Capture the cell that displays the provided text and extract its (X, Y) central coordinate. 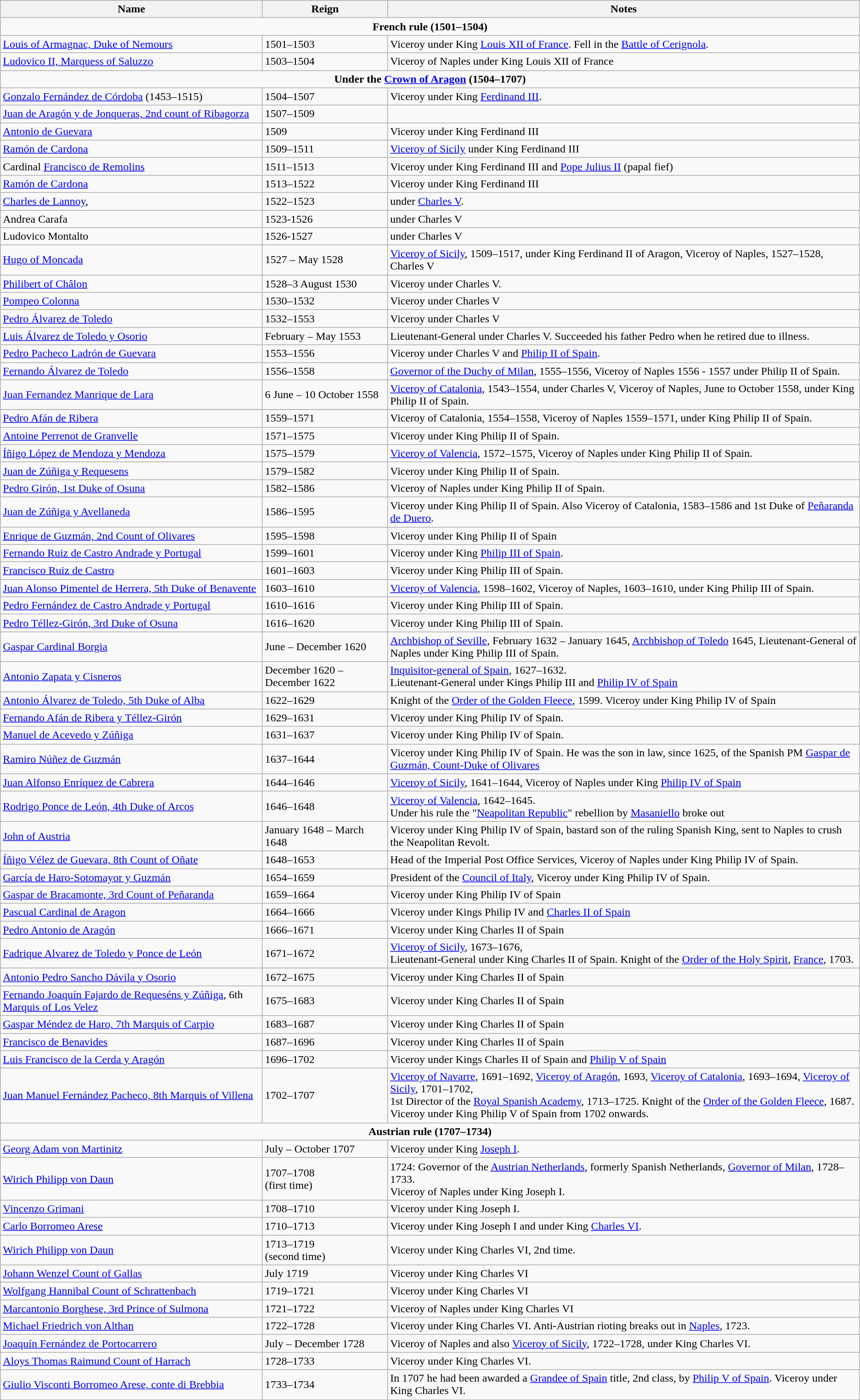
Juan Alonso Pimentel de Herrera, 5th Duke of Benavente (131, 588)
Viceroy of Sicily, 1641–1644, Viceroy of Naples under King Philip IV of Spain (624, 782)
1724: Governor of the Austrian Netherlands, formerly Spanish Netherlands, Governor of Milan, 1728–1733. Viceroy of Naples under King Joseph I. (624, 1179)
Fernando Afán de Ribera y Téllez-Girón (131, 718)
Pedro Álvarez de Toledo (131, 319)
1511–1513 (325, 166)
Fadrique Alvarez de Toledo y Ponce de León (131, 953)
Viceroy under King Ferdinand III and Pope Julius II (papal fief) (624, 166)
Viceroy of Valencia, 1598–1602, Viceroy of Naples, 1603–1610, under King Philip III of Spain. (624, 588)
1504–1507 (325, 96)
1599–1601 (325, 553)
1659–1664 (325, 895)
Pedro Afán de Ribera (131, 418)
1586–1595 (325, 512)
Ludovico II, Marquess of Saluzzo (131, 62)
1687–1696 (325, 1042)
Viceroy under King Charles VI, 2nd time. (624, 1250)
1575–1579 (325, 453)
Antonio Zapata y Cisneros (131, 677)
Viceroy under King Charles VI. Anti-Austrian rioting breaks out in Naples, 1723. (624, 1326)
President of the Council of Italy, Viceroy under King Philip IV of Spain. (624, 877)
1702–1707 (325, 1096)
García de Haro-Sotomayor y Guzmán (131, 877)
Viceroy of Naples and also Viceroy of Sicily, 1722–1728, under King Charles VI. (624, 1344)
Viceroy under Charles V and Philip II of Spain. (624, 354)
Pedro Pacheco Ladrón de Guevara (131, 354)
Viceroy under King Philip IV of Spain. He was the son in law, since 1625, of the Spanish PM Gaspar de Guzmán, Count-Duke of Olivares (624, 759)
Viceroy of Naples under King Philip II of Spain. (624, 488)
1722–1728 (325, 1326)
Viceroy under Charles V. (624, 284)
December 1620 – December 1622 (325, 677)
1648–1653 (325, 860)
1631–1637 (325, 735)
Juan de Aragón y de Jonqueras, 2nd count of Ribagorza (131, 114)
1501–1503 (325, 44)
1654–1659 (325, 877)
1637–1644 (325, 759)
Viceroy under King Charles VI. (624, 1361)
1513–1522 (325, 184)
Knight of the Order of the Golden Fleece, 1599. Viceroy under King Philip IV of Spain (624, 700)
Andrea Carafa (131, 219)
Luis Francisco de la Cerda y Aragón (131, 1059)
1721–1722 (325, 1309)
Archbishop of Seville, February 1632 – January 1645, Archbishop of Toledo 1645, Lieutenant-General of Naples under King Philip III of Spain. (624, 647)
1523-1526 (325, 219)
January 1648 – March 1648 (325, 836)
1556–1558 (325, 371)
1610–1616 (325, 606)
Carlo Borromeo Arese (131, 1226)
Name (131, 9)
Pedro Téllez-Girón, 3rd Duke of Osuna (131, 623)
In 1707 he had been awarded a Grandee of Spain title, 2nd class, by Philip V of Spain. Viceroy under King Charles VI. (624, 1385)
1616–1620 (325, 623)
Pedro Antonio de Aragón (131, 930)
1710–1713 (325, 1226)
1664–1666 (325, 912)
Juan Manuel Fernández Pacheco, 8th Marquis of Villena (131, 1096)
1622–1629 (325, 700)
Viceroy of Sicily under King Ferdinand III (624, 149)
Viceroy of Catalonia, 1543–1554, under Charles V, Viceroy of Naples, June to October 1558, under King Philip II of Spain. (624, 395)
1507–1509 (325, 114)
Viceroy under King Philip II of Spain (624, 536)
1666–1671 (325, 930)
1671–1672 (325, 953)
1675–1683 (325, 1001)
1733–1734 (325, 1385)
1526-1527 (325, 236)
Antoine Perrenot de Granvelle (131, 436)
Fernando Joaquín Fajardo de Requeséns y Zúñiga, 6th Marquis of Los Velez (131, 1001)
Ludovico Montalto (131, 236)
Hugo of Moncada (131, 260)
1532–1553 (325, 319)
1503–1504 (325, 62)
1696–1702 (325, 1059)
1646–1648 (325, 806)
Viceroy of Catalonia, 1554–1558, Viceroy of Naples 1559–1571, under King Philip II of Spain. (624, 418)
Rodrigo Ponce de León, 4th Duke of Arcos (131, 806)
Juan Fernandez Manrique de Lara (131, 395)
French rule (1501–1504) (430, 27)
Viceroy of Sicily, 1673–1676, Lieutenant-General under King Charles II of Spain. Knight of the Order of the Holy Spirit, France, 1703. (624, 953)
1708–1710 (325, 1209)
1707–1708 (first time) (325, 1179)
1559–1571 (325, 418)
Viceroy under King Ferdinand III. (624, 96)
Viceroy under King Joseph I and under King Charles VI. (624, 1226)
1595–1598 (325, 536)
July 1719 (325, 1274)
Joaquín Fernández de Portocarrero (131, 1344)
Under the Crown of Aragon (1504–1707) (430, 79)
Francisco de Benavides (131, 1042)
Michael Friedrich von Althan (131, 1326)
Fernando Ruiz de Castro Andrade y Portugal (131, 553)
Gaspar Méndez de Haro, 7th Marquis of Carpio (131, 1024)
Johann Wenzel Count of Gallas (131, 1274)
1571–1575 (325, 436)
Viceroy of Valencia, 1642–1645. Under his rule the "Neapolitan Republic" rebellion by Masaniello broke out (624, 806)
Vincenzo Grimani (131, 1209)
Viceroy of Sicily, 1509–1517, under King Ferdinand II of Aragon, Viceroy of Naples, 1527–1528, Charles V (624, 260)
Notes (624, 9)
Pompeo Colonna (131, 301)
Manuel de Acevedo y Zúñiga (131, 735)
1728–1733 (325, 1361)
Viceroy under Kings Charles II of Spain and Philip V of Spain (624, 1059)
Viceroy under King Philip IV of Spain, bastard son of the ruling Spanish King, sent to Naples to crush the Neapolitan Revolt. (624, 836)
Viceroy of Valencia, 1572–1575, Viceroy of Naples under King Philip II of Spain. (624, 453)
Antonio Álvarez de Toledo, 5th Duke of Alba (131, 700)
Georg Adam von Martinitz (131, 1149)
1683–1687 (325, 1024)
Philibert of Châlon (131, 284)
1528–3 August 1530 (325, 284)
Juan Alfonso Enríquez de Cabrera (131, 782)
June – December 1620 (325, 647)
Pedro Fernández de Castro Andrade y Portugal (131, 606)
Pascual Cardinal de Aragon (131, 912)
Inquisitor-general of Spain, 1627–1632. Lieutenant-General under Kings Philip III and Philip IV of Spain (624, 677)
Juan de Zúñiga y Requesens (131, 471)
Antonio de Guevara (131, 131)
February – May 1553 (325, 336)
Luis Álvarez de Toledo y Osorio (131, 336)
Viceroy of Naples under King Charles VI (624, 1309)
Gaspar de Bracamonte, 3rd Count of Peñaranda (131, 895)
Francisco Ruiz de Castro (131, 571)
Íñigo Vélez de Guevara, 8th Count of Oñate (131, 860)
Ramiro Núñez de Guzmán (131, 759)
Louis of Armagnac, Duke of Nemours (131, 44)
Marcantonio Borghese, 3rd Prince of Sulmona (131, 1309)
6 June – 10 October 1558 (325, 395)
1644–1646 (325, 782)
Fernando Álvarez de Toledo (131, 371)
1719–1721 (325, 1291)
under Charles V. (624, 201)
July – December 1728 (325, 1344)
Austrian rule (1707–1734) (430, 1131)
1601–1603 (325, 571)
1603–1610 (325, 588)
Gonzalo Fernández de Córdoba (1453–1515) (131, 96)
Pedro Girón, 1st Duke of Osuna (131, 488)
1629–1631 (325, 718)
Enrique de Guzmán, 2nd Count of Olivares (131, 536)
Viceroy under King Philip IV of Spain (624, 895)
Head of the Imperial Post Office Services, Viceroy of Naples under King Philip IV of Spain. (624, 860)
Charles de Lannoy, (131, 201)
Íñigo López de Mendoza y Mendoza (131, 453)
Viceroy under Kings Philip IV and Charles II of Spain (624, 912)
1553–1556 (325, 354)
1713–1719(second time) (325, 1250)
Wolfgang Hannibal Count of Schrattenbach (131, 1291)
1582–1586 (325, 488)
1672–1675 (325, 977)
John of Austria (131, 836)
Lieutenant-General under Charles V. Succeeded his father Pedro when he retired due to illness. (624, 336)
Antonio Pedro Sancho Dávila y Osorio (131, 977)
Viceroy under King Louis XII of France. Fell in the Battle of Cerignola. (624, 44)
Cardinal Francisco de Remolins (131, 166)
Juan de Zúñiga y Avellaneda (131, 512)
July – October 1707 (325, 1149)
1522–1523 (325, 201)
1579–1582 (325, 471)
Reign (325, 9)
Governor of the Duchy of Milan, 1555–1556, Viceroy of Naples 1556 - 1557 under Philip II of Spain. (624, 371)
Giulio Visconti Borromeo Arese, conte di Brebbia (131, 1385)
1509 (325, 131)
Viceroy of Naples under King Louis XII of France (624, 62)
Gaspar Cardinal Borgia (131, 647)
1530–1532 (325, 301)
1509–1511 (325, 149)
1527 – May 1528 (325, 260)
Viceroy under King Philip II of Spain. Also Viceroy of Catalonia, 1583–1586 and 1st Duke of Peñaranda de Duero. (624, 512)
Aloys Thomas Raimund Count of Harrach (131, 1361)
